Locate the cell with the specified text and output its [X, Y] center coordinate. 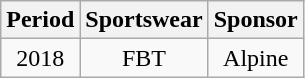
Period [40, 20]
Sportswear [144, 20]
2018 [40, 58]
Sponsor [256, 20]
Alpine [256, 58]
FBT [144, 58]
